Identify which cell holds the provided text, then report its [X, Y] central coordinate. 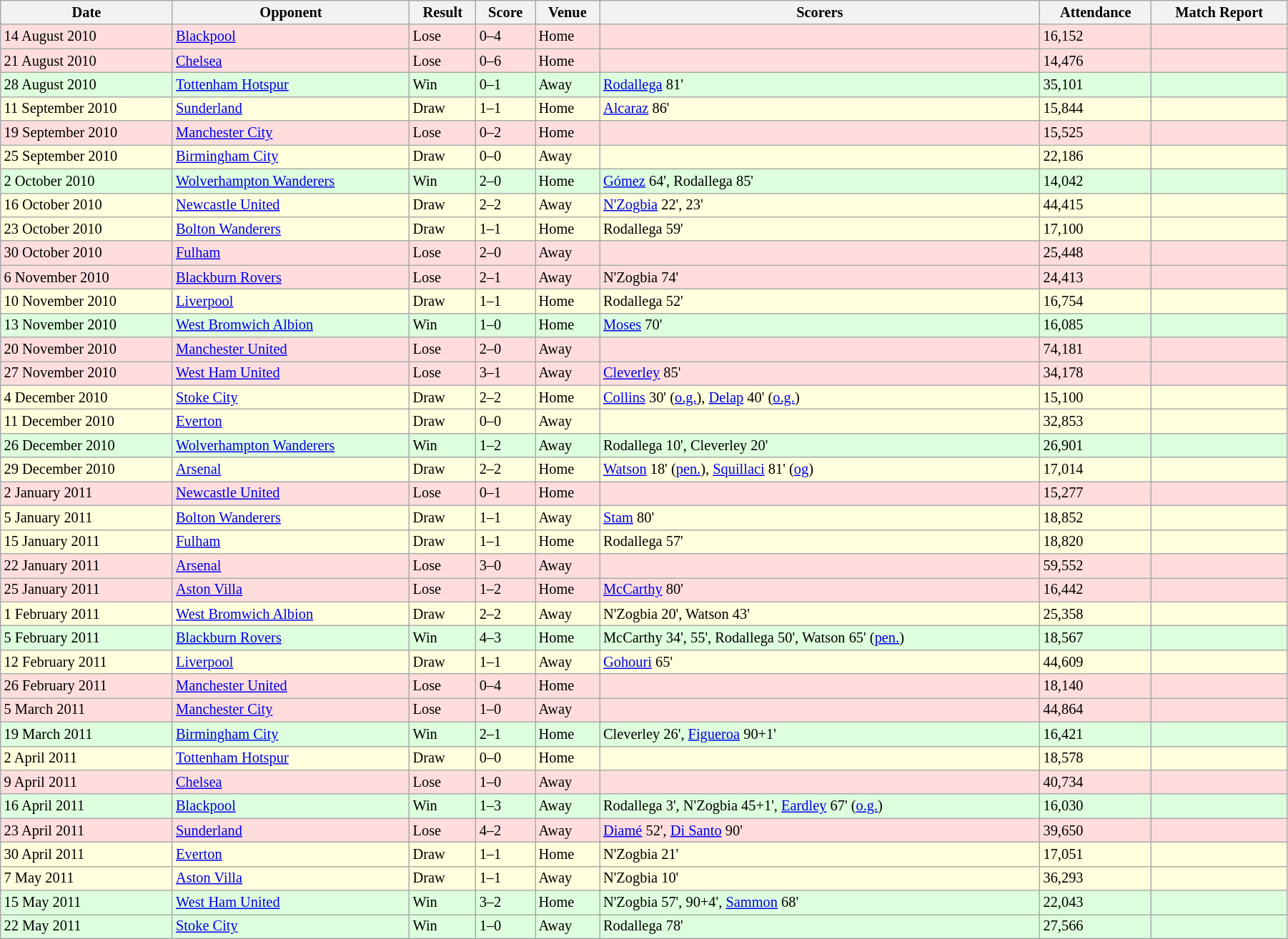
36,293 [1096, 878]
16,152 [1096, 36]
5 February 2011 [86, 637]
Moses 70' [820, 325]
17,100 [1096, 229]
22,043 [1096, 903]
Attendance [1096, 12]
26 December 2010 [86, 445]
22 January 2011 [86, 565]
59,552 [1096, 565]
N'Zogbia 21' [820, 854]
10 November 2010 [86, 301]
30 April 2011 [86, 854]
74,181 [1096, 349]
McCarthy 80' [820, 590]
N'Zogbia 22', 23' [820, 205]
Gómez 64', Rodallega 85' [820, 181]
23 October 2010 [86, 229]
40,734 [1096, 782]
McCarthy 34', 55', Rodallega 50', Watson 65' (pen.) [820, 637]
35,101 [1096, 84]
N'Zogbia 74' [820, 277]
44,609 [1096, 662]
4–2 [506, 830]
24,413 [1096, 277]
3–1 [506, 373]
Rodallega 3', N'Zogbia 45+1', Eardley 67' (o.g.) [820, 806]
Score [506, 12]
16,421 [1096, 734]
27,566 [1096, 926]
44,415 [1096, 205]
25 January 2011 [86, 590]
34,178 [1096, 373]
16 April 2011 [86, 806]
25 September 2010 [86, 156]
26,901 [1096, 445]
29 December 2010 [86, 470]
13 November 2010 [86, 325]
Opponent [290, 12]
21 August 2010 [86, 61]
N'Zogbia 57', 90+4', Sammon 68' [820, 903]
14 August 2010 [86, 36]
Result [443, 12]
Rodallega 81' [820, 84]
25,358 [1096, 614]
23 April 2011 [86, 830]
16,754 [1096, 301]
12 February 2011 [86, 662]
25,448 [1096, 253]
Scorers [820, 12]
18,567 [1096, 637]
20 November 2010 [86, 349]
Stam 80' [820, 517]
19 September 2010 [86, 133]
2 January 2011 [86, 493]
39,650 [1096, 830]
3–0 [506, 565]
Diamé 52', Di Santo 90' [820, 830]
17,014 [1096, 470]
5 January 2011 [86, 517]
4–3 [506, 637]
15,525 [1096, 133]
Cleverley 26', Figueroa 90+1' [820, 734]
9 April 2011 [86, 782]
Gohouri 65' [820, 662]
22 May 2011 [86, 926]
14,476 [1096, 61]
Rodallega 78' [820, 926]
N'Zogbia 10' [820, 878]
5 March 2011 [86, 710]
6 November 2010 [86, 277]
0–6 [506, 61]
44,864 [1096, 710]
22,186 [1096, 156]
3–2 [506, 903]
15 January 2011 [86, 542]
15,100 [1096, 397]
16,085 [1096, 325]
Rodallega 52' [820, 301]
2 October 2010 [86, 181]
Rodallega 59' [820, 229]
18,578 [1096, 758]
Date [86, 12]
30 October 2010 [86, 253]
18,820 [1096, 542]
26 February 2011 [86, 686]
11 December 2010 [86, 421]
18,140 [1096, 686]
Rodallega 57' [820, 542]
Match Report [1219, 12]
27 November 2010 [86, 373]
Collins 30' (o.g.), Delap 40' (o.g.) [820, 397]
Rodallega 10', Cleverley 20' [820, 445]
18,852 [1096, 517]
11 September 2010 [86, 109]
15 May 2011 [86, 903]
0–2 [506, 133]
15,844 [1096, 109]
1 February 2011 [86, 614]
Venue [568, 12]
N'Zogbia 20', Watson 43' [820, 614]
16 October 2010 [86, 205]
19 March 2011 [86, 734]
15,277 [1096, 493]
17,051 [1096, 854]
2 April 2011 [86, 758]
7 May 2011 [86, 878]
Watson 18' (pen.), Squillaci 81' (og) [820, 470]
Alcaraz 86' [820, 109]
14,042 [1096, 181]
16,030 [1096, 806]
16,442 [1096, 590]
32,853 [1096, 421]
4 December 2010 [86, 397]
Cleverley 85' [820, 373]
1–3 [506, 806]
28 August 2010 [86, 84]
